For the text-containing cell, return its midpoint in (x, y) coordinate format. 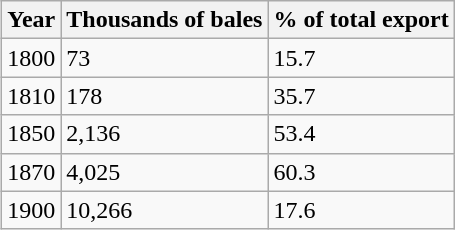
1850 (32, 134)
178 (164, 96)
1870 (32, 172)
10,266 (164, 210)
Year (32, 20)
35.7 (361, 96)
1900 (32, 210)
60.3 (361, 172)
4,025 (164, 172)
17.6 (361, 210)
2,136 (164, 134)
15.7 (361, 58)
73 (164, 58)
1810 (32, 96)
Thousands of bales (164, 20)
53.4 (361, 134)
1800 (32, 58)
% of total export (361, 20)
